Output the [X, Y] coordinate of the center of the cell containing the given text.  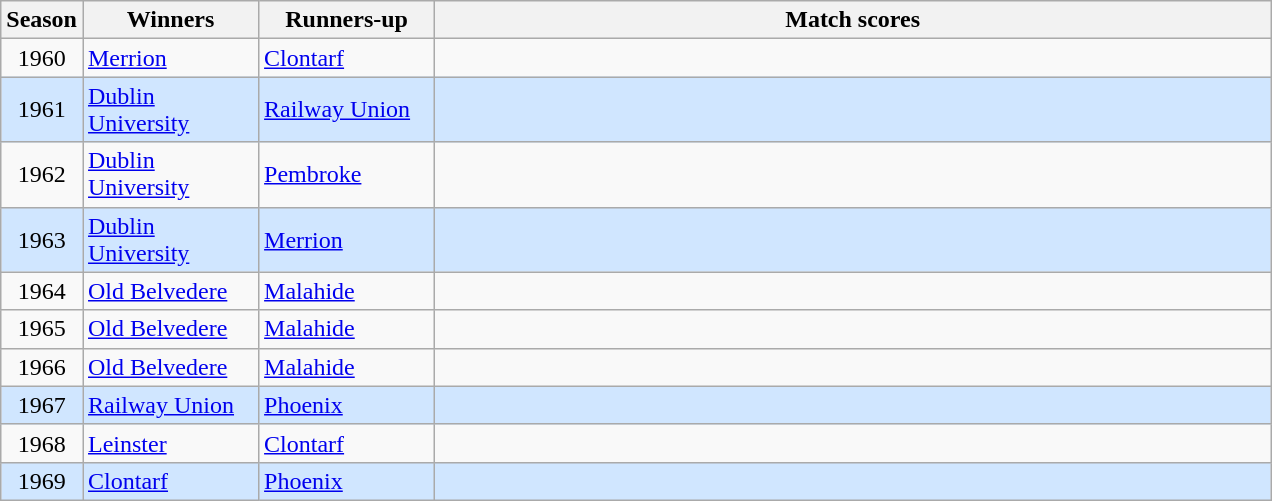
Runners-up [347, 20]
Pembroke [347, 174]
1966 [42, 367]
1963 [42, 240]
1968 [42, 443]
Season [42, 20]
1967 [42, 405]
Winners [170, 20]
1965 [42, 329]
1960 [42, 58]
1969 [42, 481]
1964 [42, 291]
Match scores [853, 20]
Leinster [170, 443]
1961 [42, 110]
1962 [42, 174]
